Provide the (x, y) coordinate of the cell's center where the given text is located.  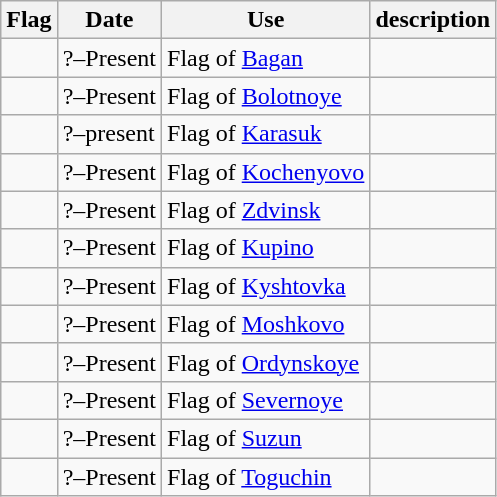
Flag of Moshkovo (266, 324)
description (433, 20)
Flag of Bagan (266, 58)
Flag of Karasuk (266, 134)
Flag of Ordynskoye (266, 362)
Flag of Kyshtovka (266, 286)
?–present (109, 134)
Flag of Bolotnoye (266, 96)
Flag of Suzun (266, 438)
Date (109, 20)
Use (266, 20)
Flag (29, 20)
Flag of Kochenyovo (266, 172)
Flag of Severnoye (266, 400)
Flag of Kupino (266, 248)
Flag of Toguchin (266, 477)
Flag of Zdvinsk (266, 210)
